For the text-containing cell, return its midpoint in (X, Y) coordinate format. 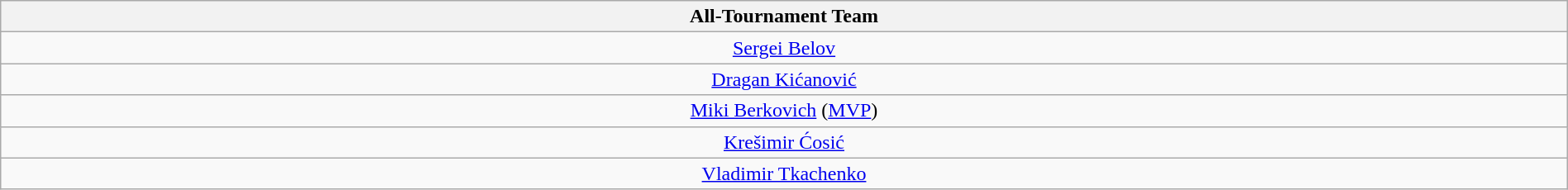
Sergei Belov (784, 48)
Miki Berkovich (MVP) (784, 111)
Vladimir Tkachenko (784, 173)
All-Tournament Team (784, 17)
Krešimir Ćosić (784, 142)
Dragan Kićanović (784, 79)
